Identify which cell holds the provided text, then report its (x, y) central coordinate. 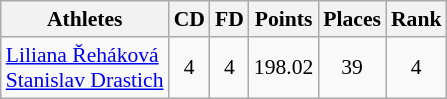
Liliana ŘehákováStanislav Drastich (85, 68)
198.02 (284, 68)
Athletes (85, 19)
FD (230, 19)
39 (352, 68)
Places (352, 19)
Rank (416, 19)
CD (190, 19)
Points (284, 19)
